Provide the (X, Y) coordinate of the cell's center where the given text is located.  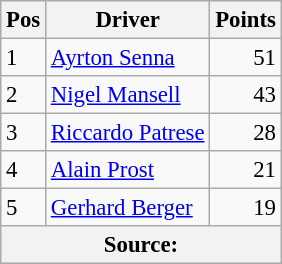
Ayrton Senna (128, 58)
Points (246, 20)
Pos (24, 20)
19 (246, 208)
3 (24, 133)
2 (24, 95)
1 (24, 58)
28 (246, 133)
Driver (128, 20)
4 (24, 170)
51 (246, 58)
Riccardo Patrese (128, 133)
43 (246, 95)
5 (24, 208)
21 (246, 170)
Nigel Mansell (128, 95)
Gerhard Berger (128, 208)
Alain Prost (128, 170)
Source: (141, 245)
